Identify which cell holds the provided text, then report its [X, Y] central coordinate. 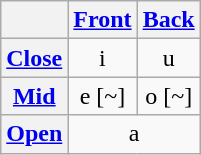
u [168, 58]
a [134, 134]
e [~] [102, 96]
Open [34, 134]
i [102, 58]
Close [34, 58]
Back [168, 20]
Front [102, 20]
o [~] [168, 96]
Mid [34, 96]
